From the cell containing the given text, extract its center point as [X, Y] coordinate. 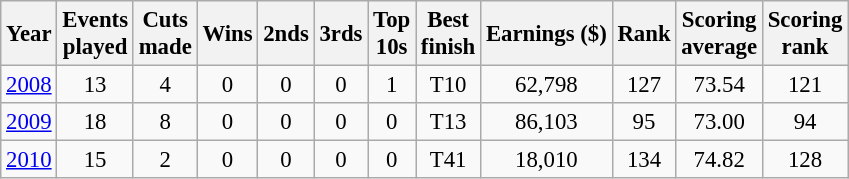
15 [95, 160]
T41 [448, 160]
Scoringrank [804, 34]
127 [644, 85]
62,798 [546, 85]
73.00 [720, 122]
Events played [95, 34]
T13 [448, 122]
2 [165, 160]
Top 10s [392, 34]
121 [804, 85]
13 [95, 85]
18 [95, 122]
2009 [29, 122]
4 [165, 85]
1 [392, 85]
Wins [228, 34]
Best finish [448, 34]
94 [804, 122]
74.82 [720, 160]
86,103 [546, 122]
Scoring average [720, 34]
18,010 [546, 160]
8 [165, 122]
2nds [286, 34]
95 [644, 122]
Rank [644, 34]
128 [804, 160]
2008 [29, 85]
Earnings ($) [546, 34]
Cuts made [165, 34]
3rds [341, 34]
Year [29, 34]
134 [644, 160]
2010 [29, 160]
T10 [448, 85]
73.54 [720, 85]
